Output the (x, y) coordinate of the center of the cell containing the given text.  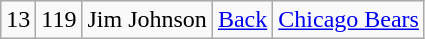
13 (18, 20)
Back (242, 20)
Jim Johnson (147, 20)
119 (59, 20)
Chicago Bears (349, 20)
